Provide the [x, y] coordinate of the cell's center where the given text is located.  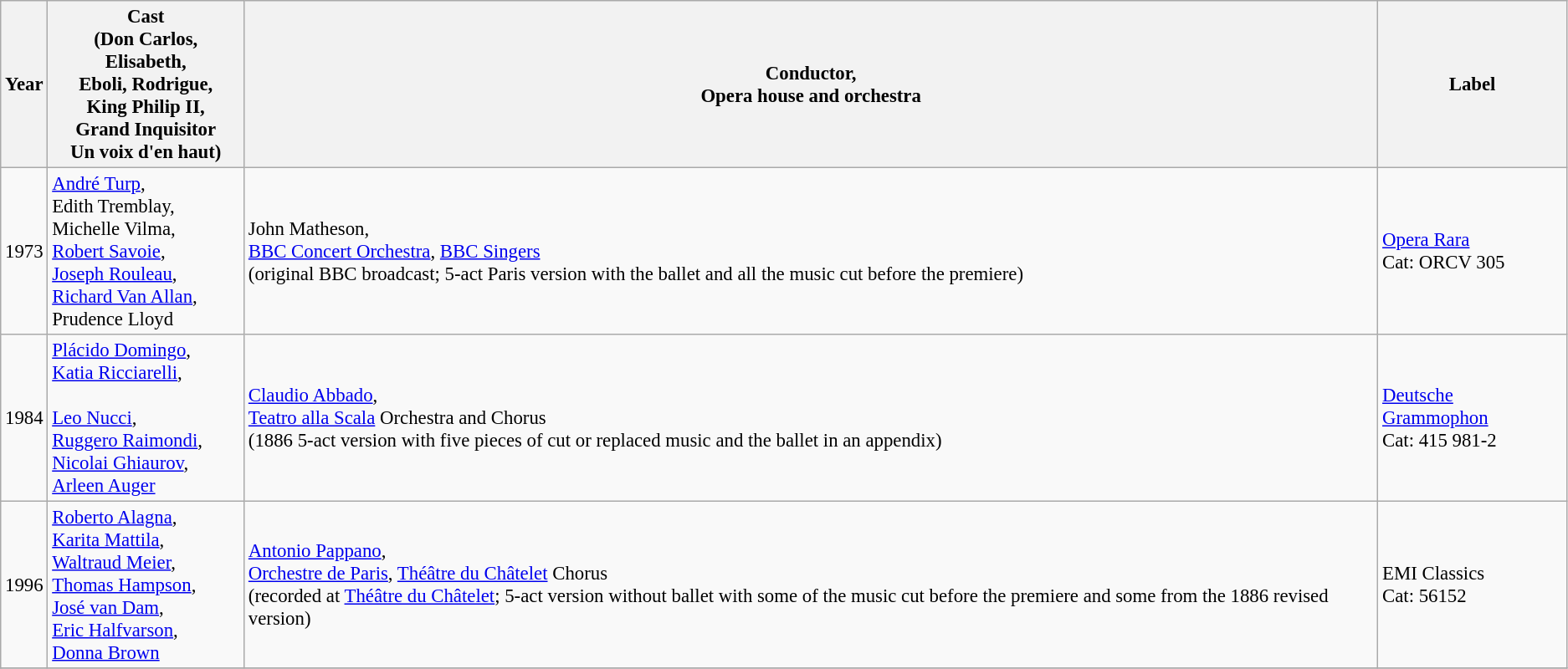
Claudio Abbado,Teatro alla Scala Orchestra and Chorus(1886 5-act version with five pieces of cut or replaced music and the ballet in an appendix) [812, 418]
Plácido Domingo,Katia Ricciarelli,Leo Nucci,Ruggero Raimondi,Nicolai Ghiaurov,Arleen Auger [146, 418]
Deutsche GrammophonCat: 415 981-2 [1473, 418]
1973 [24, 252]
André Turp,Edith Tremblay,Michelle Vilma,Robert Savoie,Joseph Rouleau,Richard Van Allan,Prudence Lloyd [146, 252]
Year [24, 84]
1996 [24, 585]
Conductor,Opera house and orchestra [812, 84]
Opera RaraCat: ORCV 305 [1473, 252]
Label [1473, 84]
EMI ClassicsCat: 56152 [1473, 585]
1984 [24, 418]
Cast(Don Carlos, Elisabeth,Eboli, Rodrigue,King Philip II,Grand InquisitorUn voix d'en haut) [146, 84]
Roberto Alagna,Karita Mattila,Waltraud Meier,Thomas Hampson,José van Dam,Eric Halfvarson,Donna Brown [146, 585]
